Return (X, Y) of the center of cell containing provided text 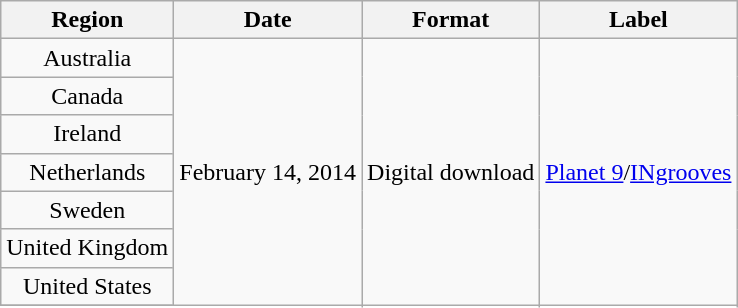
Label (638, 20)
Format (451, 20)
United Kingdom (88, 248)
Netherlands (88, 172)
Date (268, 20)
Australia (88, 58)
Ireland (88, 134)
February 14, 2014 (268, 172)
Planet 9/INgrooves (638, 172)
Sweden (88, 210)
Digital download (451, 172)
United States (88, 286)
Region (88, 20)
Canada (88, 96)
